Extract the [X, Y] coordinate from the center of the cell holding the provided text.  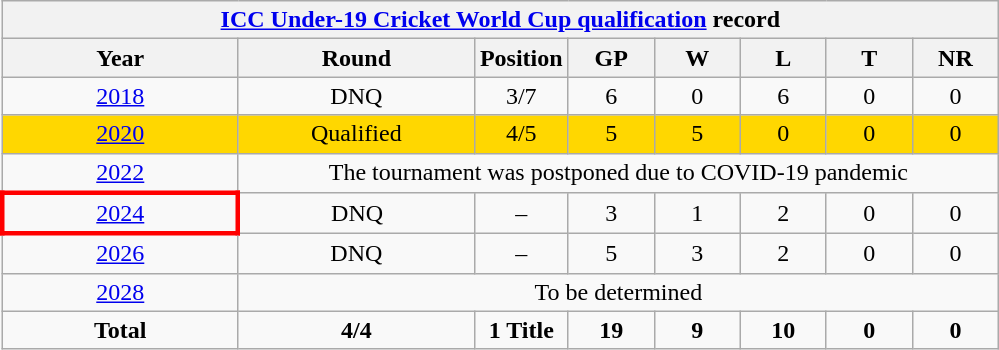
L [783, 58]
2020 [120, 134]
2028 [120, 292]
9 [697, 330]
2018 [120, 96]
Qualified [356, 134]
Year [120, 58]
3/7 [521, 96]
1 [697, 214]
4/4 [356, 330]
4/5 [521, 134]
1 Title [521, 330]
NR [955, 58]
Position [521, 58]
Total [120, 330]
10 [783, 330]
ICC Under-19 Cricket World Cup qualification record [500, 20]
2026 [120, 254]
T [869, 58]
2024 [120, 214]
The tournament was postponed due to COVID-19 pandemic [618, 173]
W [697, 58]
To be determined [618, 292]
19 [611, 330]
2022 [120, 173]
GP [611, 58]
Round [356, 58]
